Search for the cell housing the specified text and yield its (x, y) center coordinate. 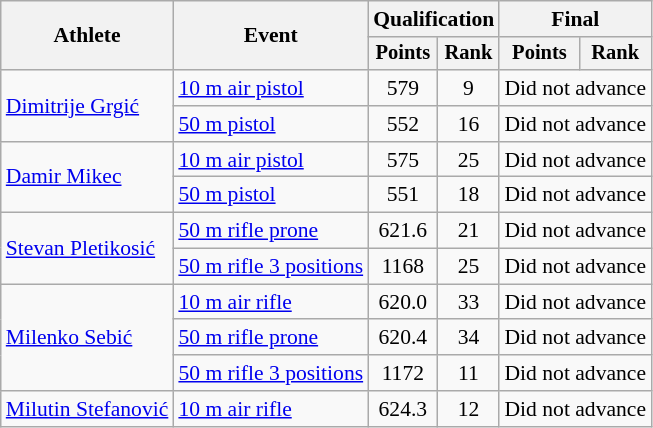
Stevan Pletikosić (88, 248)
18 (468, 195)
579 (402, 88)
620.4 (402, 338)
575 (402, 160)
621.6 (402, 231)
Athlete (88, 36)
Milutin Stefanović (88, 409)
Qualification (434, 19)
620.0 (402, 302)
552 (402, 124)
9 (468, 88)
Event (270, 36)
551 (402, 195)
33 (468, 302)
12 (468, 409)
1168 (402, 267)
Dimitrije Grgić (88, 106)
Final (575, 19)
11 (468, 373)
Milenko Sebić (88, 338)
624.3 (402, 409)
1172 (402, 373)
Damir Mikec (88, 178)
16 (468, 124)
21 (468, 231)
34 (468, 338)
